Search for the cell housing the specified text and yield its [X, Y] center coordinate. 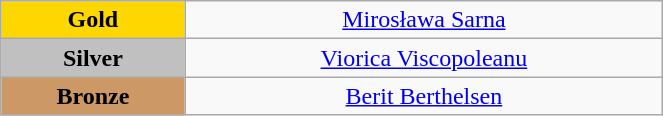
Viorica Viscopoleanu [424, 58]
Silver [93, 58]
Berit Berthelsen [424, 96]
Gold [93, 20]
Bronze [93, 96]
Mirosława Sarna [424, 20]
